For the text-containing cell, return its midpoint in (x, y) coordinate format. 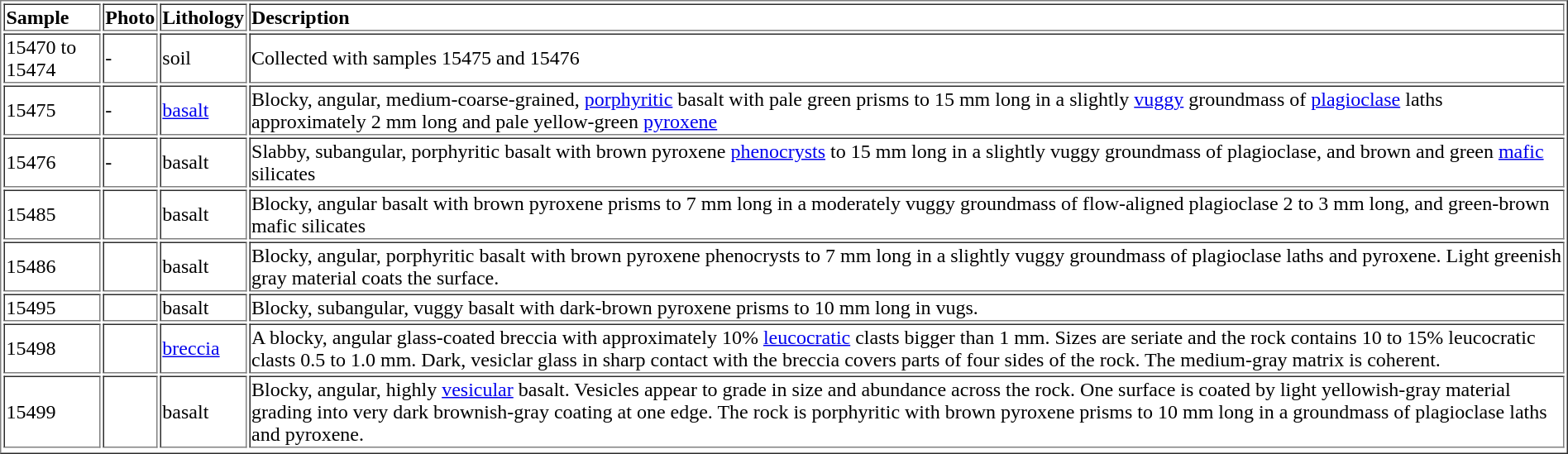
Collected with samples 15475 and 15476 (906, 58)
15498 (51, 349)
Description (906, 17)
15476 (51, 162)
15475 (51, 111)
Sample (51, 17)
Blocky, subangular, vuggy basalt with dark-brown pyroxene prisms to 10 mm long in vugs. (906, 308)
15495 (51, 308)
Lithology (203, 17)
15486 (51, 266)
15485 (51, 215)
soil (203, 58)
15470 to 15474 (51, 58)
breccia (203, 349)
Photo (130, 17)
15499 (51, 412)
